Capture the cell that displays the provided text and extract its [x, y] central coordinate. 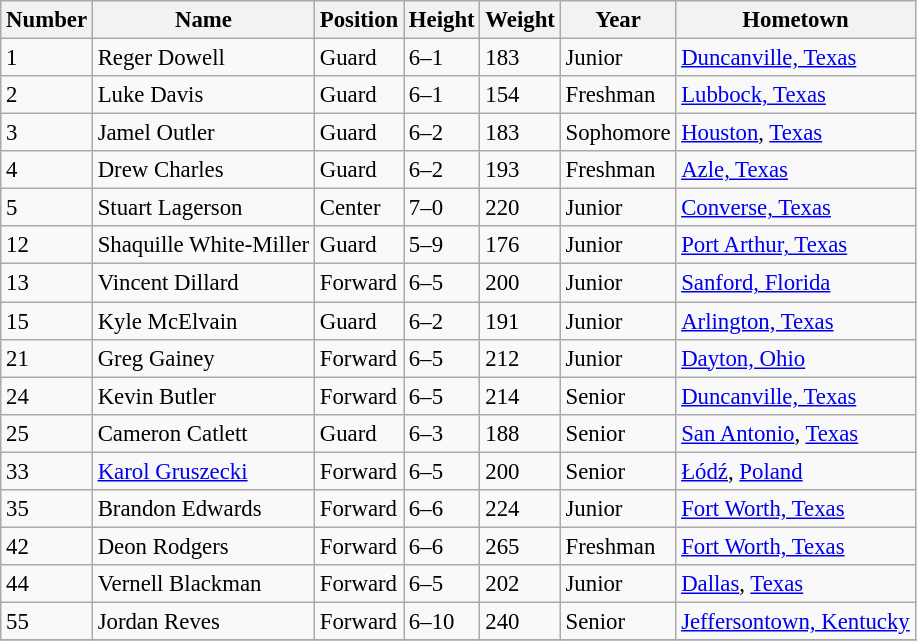
Dallas, Texas [796, 584]
6–10 [442, 621]
24 [47, 396]
6–3 [442, 433]
212 [520, 358]
Converse, Texas [796, 208]
San Antonio, Texas [796, 433]
Drew Charles [203, 170]
Name [203, 20]
5 [47, 208]
Reger Dowell [203, 58]
Karol Gruszecki [203, 471]
Sophomore [618, 133]
7–0 [442, 208]
Year [618, 20]
220 [520, 208]
Houston, Texas [796, 133]
Hometown [796, 20]
33 [47, 471]
35 [47, 509]
Jamel Outler [203, 133]
Greg Gainey [203, 358]
Dayton, Ohio [796, 358]
240 [520, 621]
2 [47, 95]
Jordan Reves [203, 621]
Sanford, Florida [796, 283]
Number [47, 20]
Luke Davis [203, 95]
Kevin Butler [203, 396]
25 [47, 433]
154 [520, 95]
Center [358, 208]
Deon Rodgers [203, 546]
193 [520, 170]
Shaquille White-Miller [203, 245]
Vincent Dillard [203, 283]
5–9 [442, 245]
224 [520, 509]
191 [520, 321]
Azle, Texas [796, 170]
Stuart Lagerson [203, 208]
214 [520, 396]
13 [47, 283]
15 [47, 321]
Brandon Edwards [203, 509]
3 [47, 133]
55 [47, 621]
Kyle McElvain [203, 321]
21 [47, 358]
Position [358, 20]
Port Arthur, Texas [796, 245]
42 [47, 546]
Lubbock, Texas [796, 95]
44 [47, 584]
188 [520, 433]
265 [520, 546]
Height [442, 20]
Łódź, Poland [796, 471]
Arlington, Texas [796, 321]
176 [520, 245]
202 [520, 584]
Vernell Blackman [203, 584]
Weight [520, 20]
1 [47, 58]
4 [47, 170]
Cameron Catlett [203, 433]
Jeffersontown, Kentucky [796, 621]
12 [47, 245]
